From the cell containing the given text, extract its center point as (x, y) coordinate. 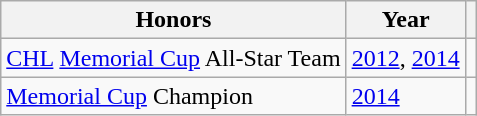
Honors (174, 20)
2012, 2014 (406, 58)
Memorial Cup Champion (174, 96)
Year (406, 20)
CHL Memorial Cup All-Star Team (174, 58)
2014 (406, 96)
